Capture the cell that displays the provided text and extract its (X, Y) central coordinate. 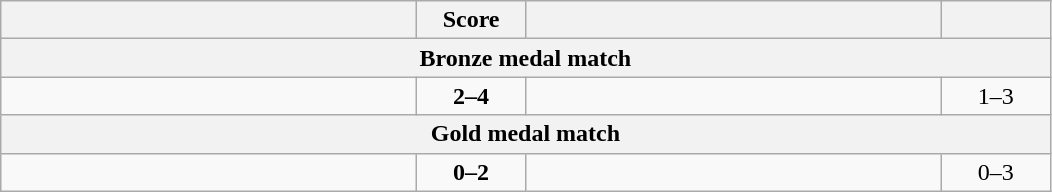
Gold medal match (526, 134)
Bronze medal match (526, 58)
Score (472, 20)
1–3 (996, 96)
2–4 (472, 96)
0–3 (996, 172)
0–2 (472, 172)
